Pinpoint the cell where the given text exists, returning its [x, y] midpoint coordinate. 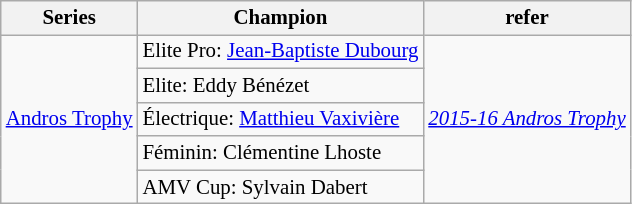
AMV Cup: Sylvain Dabert [281, 187]
Champion [281, 18]
Féminin: Clémentine Lhoste [281, 153]
refer [526, 18]
2015-16 Andros Trophy [526, 118]
Series [70, 18]
Électrique: Matthieu Vaxivière [281, 119]
Elite: Eddy Bénézet [281, 85]
Elite Pro: Jean-Baptiste Dubourg [281, 51]
Andros Trophy [70, 118]
